Return (X, Y) of the center of cell containing provided text 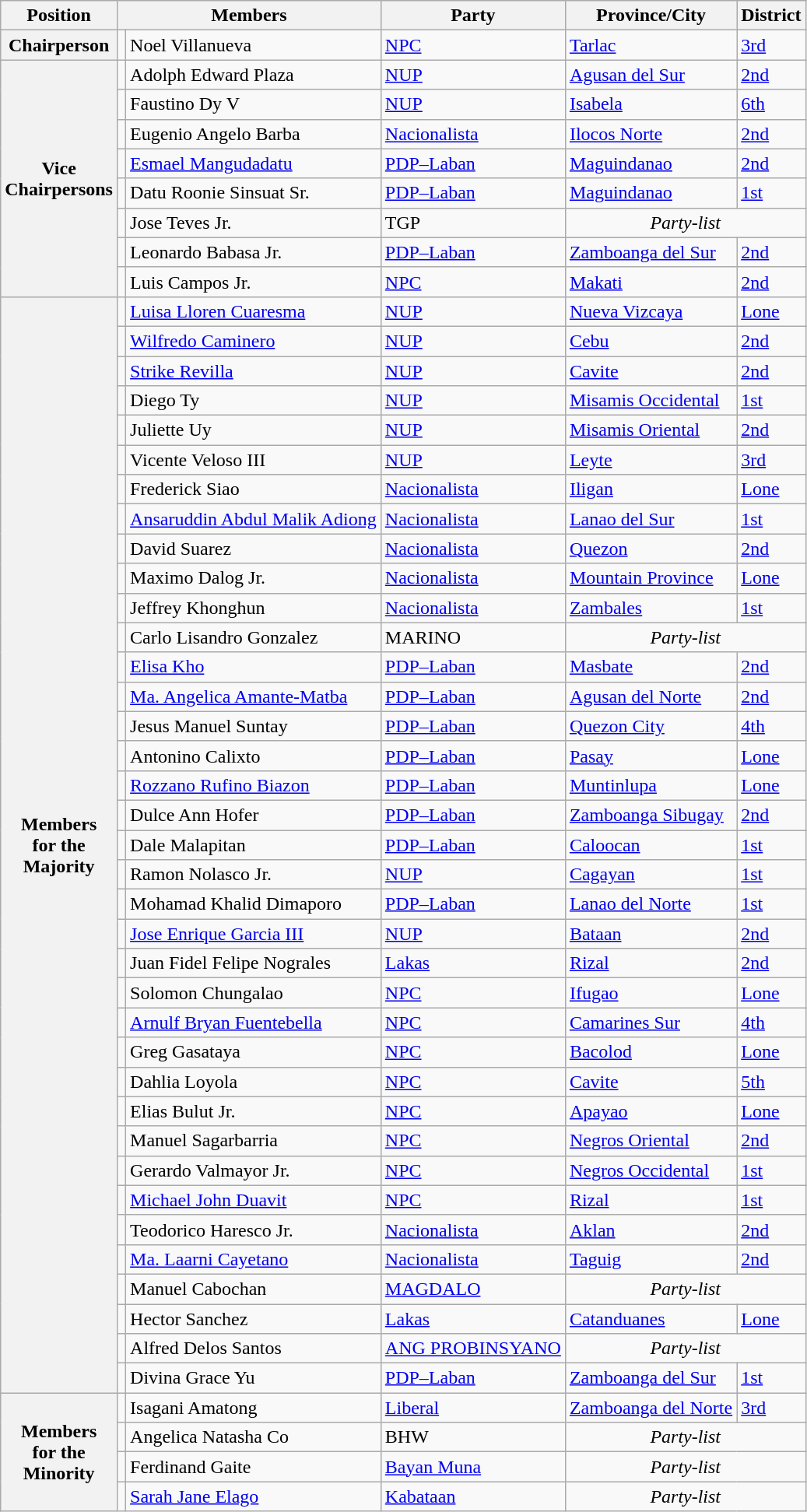
David Suarez (254, 549)
Quezon City (651, 726)
Muntinlupa (651, 785)
Elias Bulut Jr. (254, 1111)
Isagani Amatong (254, 1408)
District (771, 16)
Nueva Vizcaya (651, 311)
Zamboanga del Norte (651, 1408)
Taguig (651, 1259)
Ferdinand Gaite (254, 1467)
Dahlia Loyola (254, 1082)
Agusan del Norte (651, 696)
Alfred Delos Santos (254, 1349)
Greg Gasataya (254, 1052)
Quezon (651, 549)
Cebu (651, 341)
Cagayan (651, 875)
Adolph Edward Plaza (254, 75)
Kabataan (473, 1496)
MAGDALO (473, 1289)
Juliette Uy (254, 430)
Bataan (651, 934)
Eugenio Angelo Barba (254, 134)
Mohamad Khalid Dimaporo (254, 904)
Tarlac (651, 45)
Misamis Occidental (651, 401)
Liberal (473, 1408)
Manuel Cabochan (254, 1289)
ANG PROBINSYANO (473, 1349)
Michael John Duavit (254, 1200)
Mountain Province (651, 578)
Aklan (651, 1230)
Catanduanes (651, 1319)
Dale Malapitan (254, 844)
Chairperson (59, 45)
Divina Grace Yu (254, 1378)
Negros Occidental (651, 1170)
Ansaruddin Abdul Malik Adiong (254, 519)
Jose Teves Jr. (254, 223)
MARINO (473, 637)
Negros Oriental (651, 1141)
Membersfor theMajority (59, 844)
Party (473, 16)
Luis Campos Jr. (254, 282)
Antonino Calixto (254, 756)
Maximo Dalog Jr. (254, 578)
Carlo Lisandro Gonzalez (254, 637)
Elisa Kho (254, 667)
Province/City (651, 16)
Caloocan (651, 844)
Apayao (651, 1111)
Faustino Dy V (254, 104)
5th (771, 1082)
Agusan del Sur (651, 75)
Isabela (651, 104)
Jose Enrique Garcia III (254, 934)
Ma. Laarni Cayetano (254, 1259)
Diego Ty (254, 401)
Angelica Natasha Co (254, 1437)
Arnulf Bryan Fuentebella (254, 1023)
Vicente Veloso III (254, 460)
Zamboanga Sibugay (651, 815)
Misamis Oriental (651, 430)
Juan Fidel Felipe Nograles (254, 963)
Luisa Lloren Cuaresma (254, 311)
Camarines Sur (651, 1023)
Sarah Jane Elago (254, 1496)
ViceChairpersons (59, 178)
Bayan Muna (473, 1467)
Pasay (651, 756)
Leyte (651, 460)
Leonardo Babasa Jr. (254, 252)
Lanao del Sur (651, 519)
Noel Villanueva (254, 45)
Masbate (651, 667)
Ifugao (651, 993)
Strike Revilla (254, 371)
Membersfor theMinority (59, 1452)
Rozzano Rufino Biazon (254, 785)
Esmael Mangudadatu (254, 163)
Gerardo Valmayor Jr. (254, 1170)
Lanao del Norte (651, 904)
Zambales (651, 608)
Iligan (651, 489)
Bacolod (651, 1052)
Hector Sanchez (254, 1319)
Jesus Manuel Suntay (254, 726)
Datu Roonie Sinsuat Sr. (254, 193)
Frederick Siao (254, 489)
Ramon Nolasco Jr. (254, 875)
6th (771, 104)
Position (59, 16)
Manuel Sagarbarria (254, 1141)
Members (249, 16)
Ilocos Norte (651, 134)
Wilfredo Caminero (254, 341)
TGP (473, 223)
BHW (473, 1437)
Makati (651, 282)
Teodorico Haresco Jr. (254, 1230)
Ma. Angelica Amante-Matba (254, 696)
Jeffrey Khonghun (254, 608)
Dulce Ann Hofer (254, 815)
Solomon Chungalao (254, 993)
